Identify which cell holds the provided text, then report its (X, Y) central coordinate. 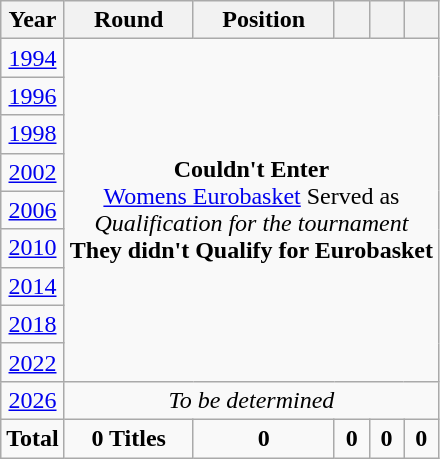
2026 (33, 400)
Year (33, 20)
2002 (33, 172)
Couldn't Enter Womens Eurobasket Served as Qualification for the tournament They didn't Qualify for Eurobasket (251, 210)
2006 (33, 210)
1998 (33, 134)
1996 (33, 96)
1994 (33, 58)
Position (264, 20)
Round (128, 20)
2010 (33, 248)
2022 (33, 362)
2018 (33, 324)
To be determined (251, 400)
0 Titles (128, 438)
2014 (33, 286)
Total (33, 438)
